Determine the (X, Y) coordinate at the center of the cell enclosing the given text.  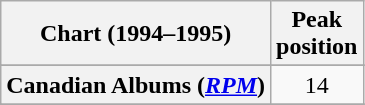
Chart (1994–1995) (136, 34)
14 (317, 85)
Peakposition (317, 34)
Canadian Albums (RPM) (136, 85)
